Capture the cell that displays the provided text and extract its (X, Y) central coordinate. 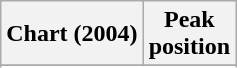
Peakposition (189, 34)
Chart (2004) (72, 34)
